Locate the cell with the specified text and output its (X, Y) center coordinate. 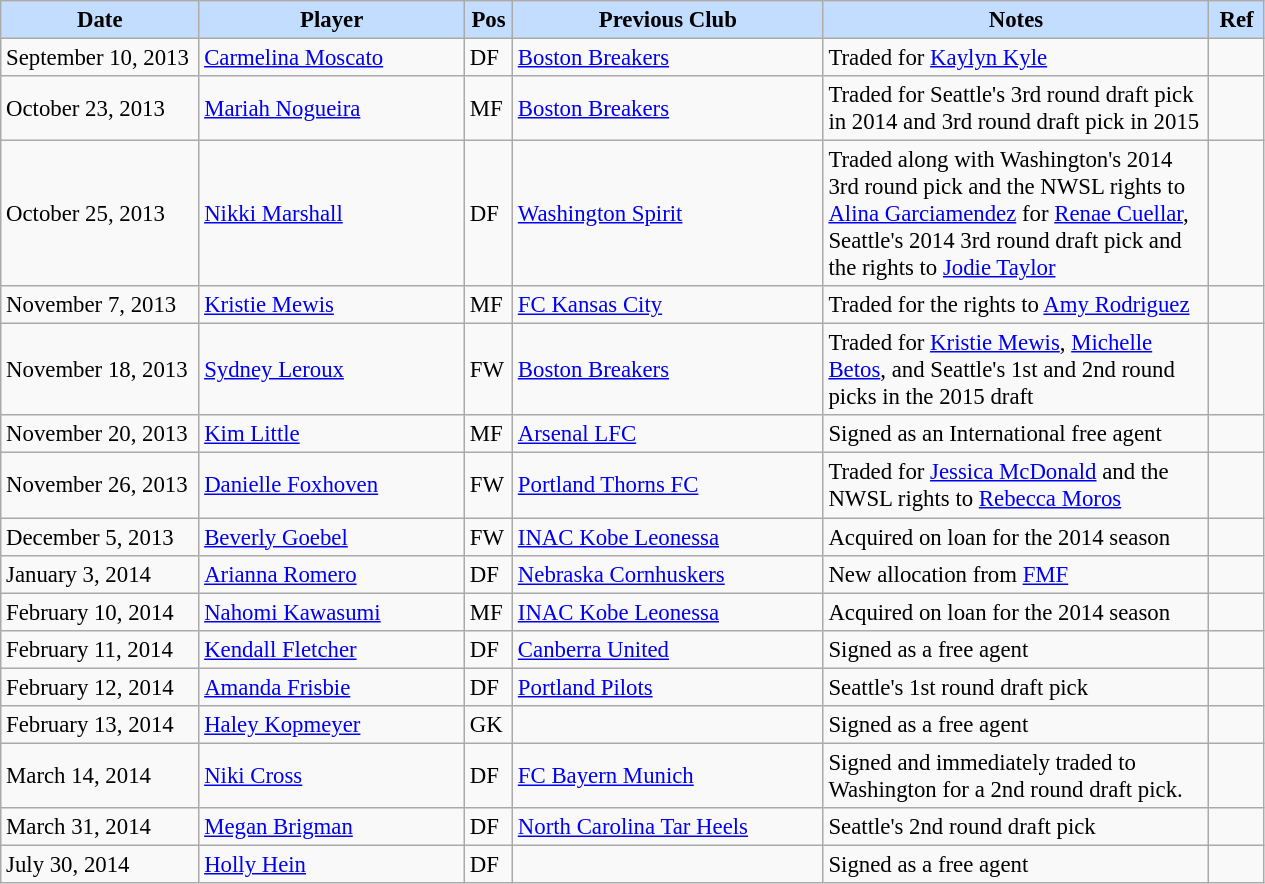
GK (488, 725)
Nikki Marshall (332, 214)
Portland Thorns FC (668, 486)
November 26, 2013 (100, 486)
Washington Spirit (668, 214)
March 14, 2014 (100, 776)
Previous Club (668, 20)
Holly Hein (332, 864)
November 7, 2013 (100, 305)
November 18, 2013 (100, 370)
Ref (1237, 20)
Traded for Seattle's 3rd round draft pick in 2014 and 3rd round draft pick in 2015 (1016, 108)
Kendall Fletcher (332, 649)
Traded for Kaylyn Kyle (1016, 58)
Kristie Mewis (332, 305)
FC Kansas City (668, 305)
February 11, 2014 (100, 649)
Seattle's 1st round draft pick (1016, 687)
October 23, 2013 (100, 108)
Player (332, 20)
North Carolina Tar Heels (668, 827)
Arianna Romero (332, 574)
Signed and immediately traded to Washington for a 2nd round draft pick. (1016, 776)
Arsenal LFC (668, 435)
March 31, 2014 (100, 827)
July 30, 2014 (100, 864)
December 5, 2013 (100, 537)
January 3, 2014 (100, 574)
Beverly Goebel (332, 537)
Haley Kopmeyer (332, 725)
Traded for Jessica McDonald and the NWSL rights to Rebecca Moros (1016, 486)
Carmelina Moscato (332, 58)
November 20, 2013 (100, 435)
Date (100, 20)
Notes (1016, 20)
Niki Cross (332, 776)
Traded for Kristie Mewis, Michelle Betos, and Seattle's 1st and 2nd round picks in the 2015 draft (1016, 370)
February 12, 2014 (100, 687)
Pos (488, 20)
New allocation from FMF (1016, 574)
Megan Brigman (332, 827)
September 10, 2013 (100, 58)
Nebraska Cornhuskers (668, 574)
Signed as an International free agent (1016, 435)
Mariah Nogueira (332, 108)
Amanda Frisbie (332, 687)
Portland Pilots (668, 687)
February 13, 2014 (100, 725)
Canberra United (668, 649)
Seattle's 2nd round draft pick (1016, 827)
Nahomi Kawasumi (332, 612)
Sydney Leroux (332, 370)
Danielle Foxhoven (332, 486)
FC Bayern Munich (668, 776)
Kim Little (332, 435)
February 10, 2014 (100, 612)
Traded for the rights to Amy Rodriguez (1016, 305)
October 25, 2013 (100, 214)
